From the cell containing the given text, extract its center point as [x, y] coordinate. 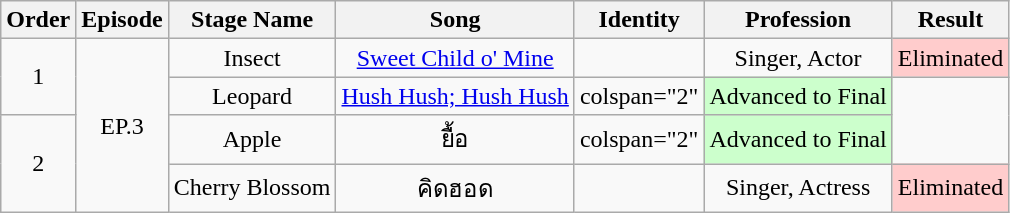
Apple [252, 140]
Singer, Actor [798, 58]
คิดฮอด [455, 188]
Insect [252, 58]
EP.3 [122, 126]
Profession [798, 20]
Episode [122, 20]
1 [38, 77]
Singer, Actress [798, 188]
2 [38, 164]
Cherry Blossom [252, 188]
Result [950, 20]
Hush Hush; Hush Hush [455, 96]
ยื้อ [455, 140]
Song [455, 20]
Sweet Child o' Mine [455, 58]
Stage Name [252, 20]
Order [38, 20]
Identity [639, 20]
Leopard [252, 96]
